Extract the (x, y) coordinate from the center of the cell holding the provided text.  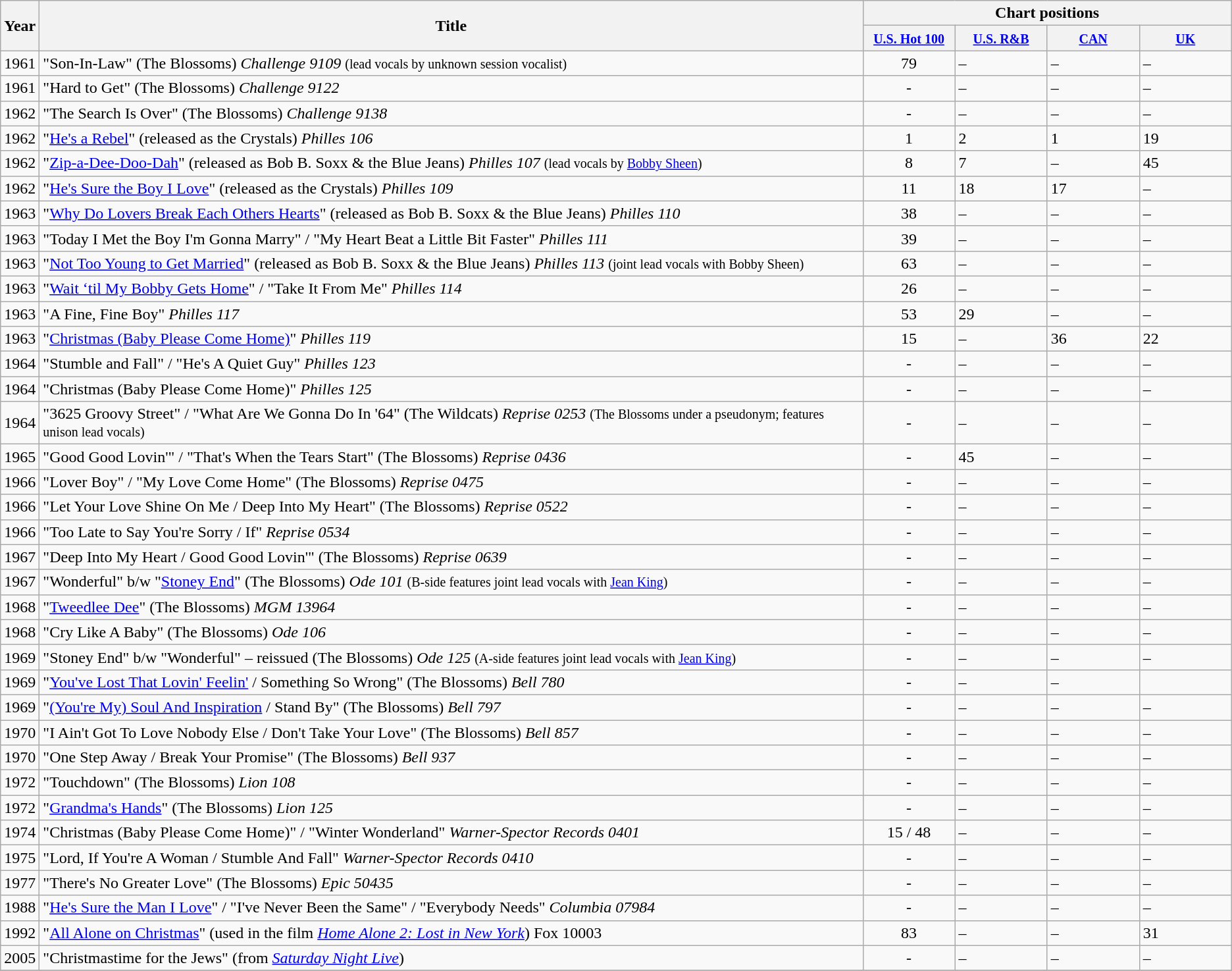
"Christmas (Baby Please Come Home)" / "Winter Wonderland" Warner-Spector Records 0401 (451, 833)
63 (909, 263)
"Today I Met the Boy I'm Gonna Marry" / "My Heart Beat a Little Bit Faster" Philles 111 (451, 238)
"Too Late to Say You're Sorry / If" Reprise 0534 (451, 532)
"There's No Greater Love" (The Blossoms) Epic 50435 (451, 883)
36 (1093, 339)
"You've Lost That Lovin' Feelin' / Something So Wrong" (The Blossoms) Bell 780 (451, 682)
U.S. Hot 100 (909, 38)
1977 (20, 883)
31 (1185, 933)
39 (909, 238)
17 (1093, 188)
"Stumble and Fall" / "He's A Quiet Guy" Philles 123 (451, 364)
7 (1001, 163)
"Lord, If You're A Woman / Stumble And Fall" Warner-Spector Records 0410 (451, 858)
"Zip-a-Dee-Doo-Dah" (released as Bob B. Soxx & the Blue Jeans) Philles 107 (lead vocals by Bobby Sheen) (451, 163)
U.S. R&B (1001, 38)
22 (1185, 339)
Chart positions (1047, 13)
2005 (20, 958)
79 (909, 63)
2 (1001, 138)
Year (20, 26)
1975 (20, 858)
8 (909, 163)
"Son-In-Law" (The Blossoms) Challenge 9109 (lead vocals by unknown session vocalist) (451, 63)
1992 (20, 933)
"One Step Away / Break Your Promise" (The Blossoms) Bell 937 (451, 758)
83 (909, 933)
"3625 Groovy Street" / "What Are We Gonna Do In '64" (The Wildcats) Reprise 0253 (The Blossoms under a pseudonym; features unison lead vocals) (451, 423)
15 (909, 339)
"Deep Into My Heart / Good Good Lovin'" (The Blossoms) Reprise 0639 (451, 557)
18 (1001, 188)
53 (909, 314)
"Wonderful" b/w "Stoney End" (The Blossoms) Ode 101 (B-side features joint lead vocals with Jean King) (451, 582)
"The Search Is Over" (The Blossoms) Challenge 9138 (451, 113)
"He's Sure the Man I Love" / "I've Never Been the Same" / "Everybody Needs" Columbia 07984 (451, 908)
UK (1185, 38)
"Lover Boy" / "My Love Come Home" (The Blossoms) Reprise 0475 (451, 482)
29 (1001, 314)
38 (909, 213)
"He's a Rebel" (released as the Crystals) Philles 106 (451, 138)
19 (1185, 138)
"Grandma's Hands" (The Blossoms) Lion 125 (451, 808)
"Christmas (Baby Please Come Home)" Philles 125 (451, 389)
"Christmas (Baby Please Come Home)" Philles 119 (451, 339)
1965 (20, 457)
"I Ain't Got To Love Nobody Else / Don't Take Your Love" (The Blossoms) Bell 857 (451, 733)
"He's Sure the Boy I Love" (released as the Crystals) Philles 109 (451, 188)
"(You're My) Soul And Inspiration / Stand By" (The Blossoms) Bell 797 (451, 707)
"Hard to Get" (The Blossoms) Challenge 9122 (451, 88)
"All Alone on Christmas" (used in the film Home Alone 2: Lost in New York) Fox 10003 (451, 933)
1974 (20, 833)
"A Fine, Fine Boy" Philles 117 (451, 314)
15 / 48 (909, 833)
"Good Good Lovin'" / "That's When the Tears Start" (The Blossoms) Reprise 0436 (451, 457)
1988 (20, 908)
"Why Do Lovers Break Each Others Hearts" (released as Bob B. Soxx & the Blue Jeans) Philles 110 (451, 213)
"Christmastime for the Jews" (from Saturday Night Live) (451, 958)
"Tweedlee Dee" (The Blossoms) MGM 13964 (451, 607)
CAN (1093, 38)
"Not Too Young to Get Married" (released as Bob B. Soxx & the Blue Jeans) Philles 113 (joint lead vocals with Bobby Sheen) (451, 263)
"Touchdown" (The Blossoms) Lion 108 (451, 783)
11 (909, 188)
Title (451, 26)
26 (909, 288)
"Let Your Love Shine On Me / Deep Into My Heart" (The Blossoms) Reprise 0522 (451, 507)
"Wait ‘til My Bobby Gets Home" / "Take It From Me" Philles 114 (451, 288)
"Cry Like A Baby" (The Blossoms) Ode 106 (451, 632)
"Stoney End" b/w "Wonderful" – reissued (The Blossoms) Ode 125 (A-side features joint lead vocals with Jean King) (451, 657)
